Determine the [x, y] coordinate at the center of the cell enclosing the given text.  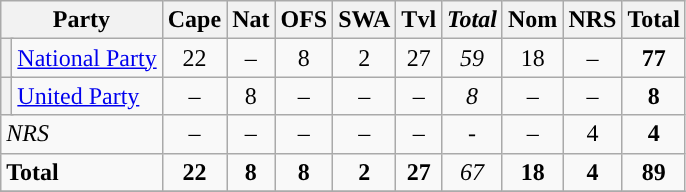
SWA [364, 20]
OFS [304, 20]
United Party [87, 96]
- [472, 134]
Tvl [419, 20]
National Party [87, 58]
Nom [532, 20]
89 [654, 172]
59 [472, 58]
77 [654, 58]
Cape [194, 20]
Nat [251, 20]
67 [472, 172]
Party [82, 20]
